Provide the (X, Y) coordinate of the cell's center where the given text is located.  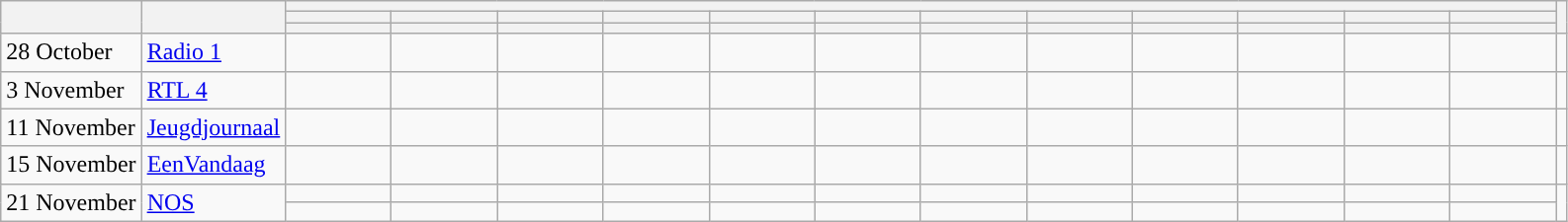
3 November (71, 90)
RTL 4 (214, 90)
11 November (71, 127)
21 November (71, 202)
NOS (214, 202)
Jeugdjournaal (214, 127)
15 November (71, 165)
28 October (71, 52)
EenVandaag (214, 165)
Radio 1 (214, 52)
